Output the [x, y] coordinate of the center of the cell containing the given text.  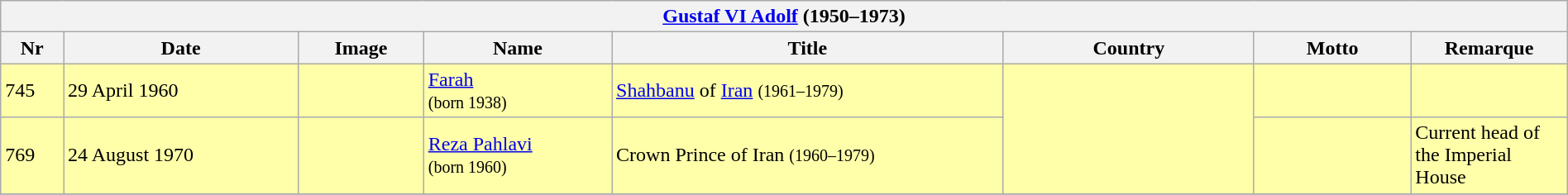
29 April 1960 [181, 91]
745 [32, 91]
Gustaf VI Adolf (1950–1973) [784, 17]
Name [518, 48]
Date [181, 48]
Remarque [1489, 48]
24 August 1970 [181, 155]
Motto [1331, 48]
769 [32, 155]
Country [1128, 48]
Title [808, 48]
Farah(born 1938) [518, 91]
Current head of the Imperial House [1489, 155]
Reza Pahlavi(born 1960) [518, 155]
Shahbanu of Iran (1961–1979) [808, 91]
Crown Prince of Iran (1960–1979) [808, 155]
Image [361, 48]
Nr [32, 48]
